Return the [x, y] coordinate for the center point of the cell that contains the specified text.  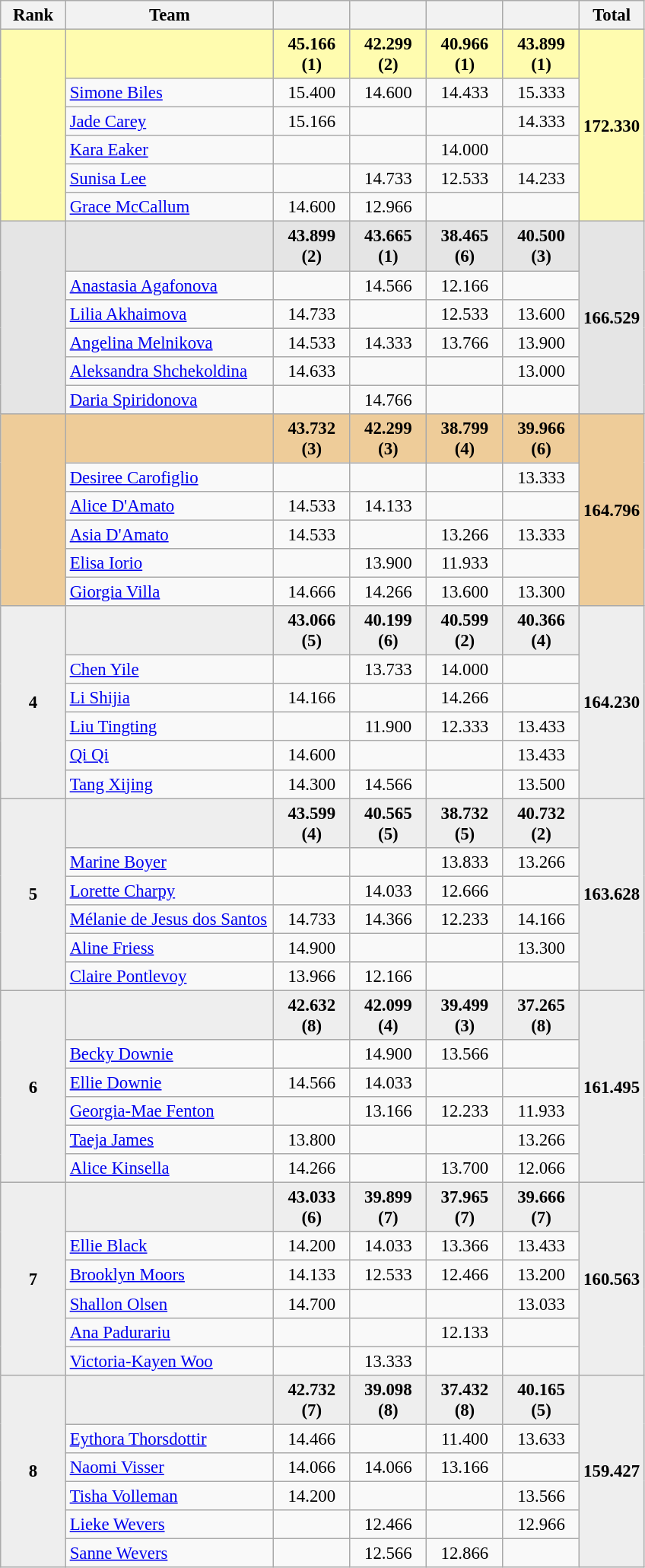
13.833 [465, 862]
14.433 [465, 93]
12.133 [465, 1332]
14.366 [388, 919]
Alice D'Amato [169, 506]
40.366 (4) [542, 630]
40.732 (2) [542, 824]
11.400 [465, 1439]
164.796 [612, 510]
Grace McCallum [169, 208]
Mélanie de Jesus dos Santos [169, 919]
Claire Pontlevoy [169, 977]
Naomi Visser [169, 1468]
14.300 [312, 784]
11.900 [388, 727]
Ana Padurariu [169, 1332]
40.165 (5) [542, 1399]
39.098 (8) [388, 1399]
40.966 (1) [465, 55]
Simone Biles [169, 93]
40.565 (5) [388, 824]
164.230 [612, 702]
14.466 [312, 1439]
14.700 [312, 1304]
37.432 (8) [465, 1399]
42.299 (2) [388, 55]
14.766 [388, 400]
39.899 (7) [388, 1207]
13.000 [542, 371]
43.732 (3) [312, 438]
Sanne Wevers [169, 1553]
Victoria-Kayen Woo [169, 1361]
Shallon Olsen [169, 1304]
159.427 [612, 1471]
42.632 (8) [312, 1015]
13.700 [465, 1168]
15.400 [312, 93]
Brooklyn Moors [169, 1275]
39.499 (3) [465, 1015]
43.899 (2) [312, 247]
Lorette Charpy [169, 891]
43.033 (6) [312, 1207]
40.500 (3) [542, 247]
Aline Friess [169, 948]
Taeja James [169, 1140]
14.233 [542, 179]
Daria Spiridonova [169, 400]
42.732 (7) [312, 1399]
Eythora Thorsdottir [169, 1439]
Desiree Carofiglio [169, 477]
Marine Boyer [169, 862]
12.066 [542, 1168]
4 [33, 702]
Chen Yile [169, 670]
39.966 (6) [542, 438]
Giorgia Villa [169, 592]
40.199 (6) [388, 630]
Li Shijia [169, 698]
43.066 (5) [312, 630]
Ellie Black [169, 1246]
15.333 [542, 93]
Jade Carey [169, 122]
172.330 [612, 126]
8 [33, 1471]
Team [169, 15]
14.633 [312, 371]
Lieke Wevers [169, 1525]
Elisa Iorio [169, 563]
163.628 [612, 895]
Alice Kinsella [169, 1168]
Becky Downie [169, 1054]
37.265 (8) [542, 1015]
42.099 (4) [388, 1015]
13.800 [312, 1140]
12.666 [465, 891]
15.166 [312, 122]
Lilia Akhaimova [169, 314]
42.299 (3) [388, 438]
14.666 [312, 592]
Liu Tingting [169, 727]
Anastasia Agafonova [169, 285]
13.733 [388, 670]
13.966 [312, 977]
6 [33, 1087]
Rank [33, 15]
Sunisa Lee [169, 179]
7 [33, 1279]
43.665 (1) [388, 247]
13.200 [542, 1275]
39.666 (7) [542, 1207]
12.566 [388, 1553]
Tang Xijing [169, 784]
Kara Eaker [169, 150]
Tisha Volleman [169, 1496]
160.563 [612, 1279]
45.166 (1) [312, 55]
12.333 [465, 727]
Angelina Melnikova [169, 343]
40.599 (2) [465, 630]
12.866 [465, 1553]
13.033 [542, 1304]
43.899 (1) [542, 55]
5 [33, 895]
13.633 [542, 1439]
13.366 [465, 1246]
161.495 [612, 1087]
Qi Qi [169, 756]
13.766 [465, 343]
Total [612, 15]
37.965 (7) [465, 1207]
13.500 [542, 784]
38.799 (4) [465, 438]
Georgia-Mae Fenton [169, 1111]
Ellie Downie [169, 1083]
166.529 [612, 318]
Asia D'Amato [169, 534]
38.732 (5) [465, 824]
Aleksandra Shchekoldina [169, 371]
38.465 (6) [465, 247]
43.599 (4) [312, 824]
